From the cell containing the given text, extract its center point as [X, Y] coordinate. 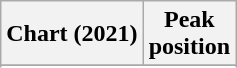
Peakposition [189, 34]
Chart (2021) [72, 34]
